Scan for the cell matching the given text and deliver its [X, Y] coordinate at center. 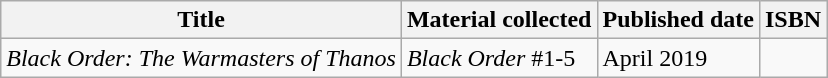
Black Order #1-5 [499, 58]
Black Order: The Warmasters of Thanos [202, 58]
April 2019 [678, 58]
ISBN [792, 20]
Published date [678, 20]
Title [202, 20]
Material collected [499, 20]
